Detect which cell encompasses the target text, then output its (x, y) center coordinate. 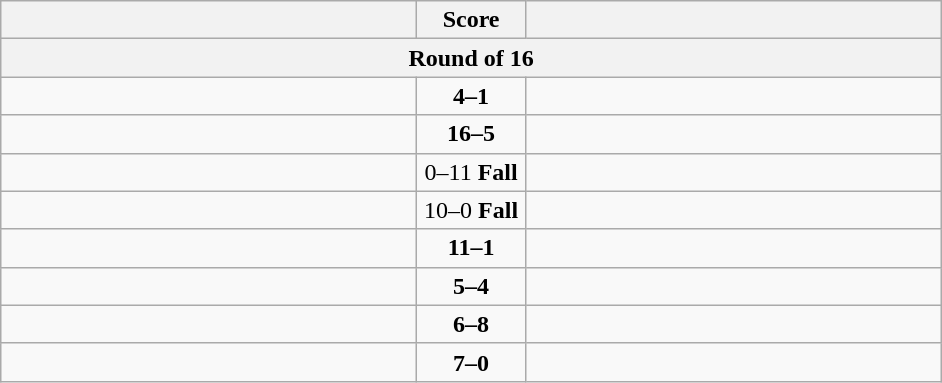
Score (472, 20)
7–0 (472, 362)
Round of 16 (472, 58)
11–1 (472, 248)
10–0 Fall (472, 210)
5–4 (472, 286)
4–1 (472, 96)
6–8 (472, 324)
16–5 (472, 134)
0–11 Fall (472, 172)
